Capture the cell that displays the provided text and extract its (x, y) central coordinate. 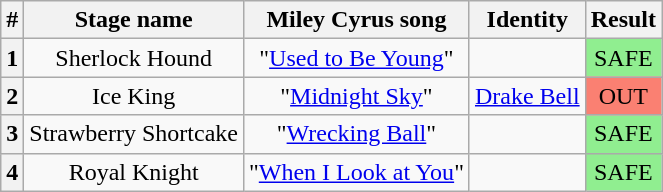
2 (12, 96)
Sherlock Hound (134, 58)
Royal Knight (134, 172)
Result (623, 20)
3 (12, 134)
4 (12, 172)
"Midnight Sky" (356, 96)
"Wrecking Ball" (356, 134)
Drake Bell (527, 96)
1 (12, 58)
"When I Look at You" (356, 172)
OUT (623, 96)
Miley Cyrus song (356, 20)
"Used to Be Young" (356, 58)
Stage name (134, 20)
Ice King (134, 96)
Identity (527, 20)
Strawberry Shortcake (134, 134)
# (12, 20)
